Pinpoint the cell where the given text exists, returning its [X, Y] midpoint coordinate. 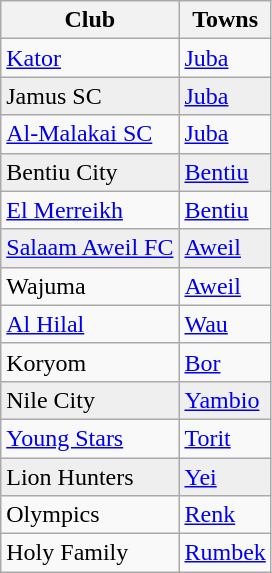
Bor [225, 362]
Wajuma [90, 286]
Kator [90, 58]
Jamus SC [90, 96]
Yei [225, 477]
Holy Family [90, 553]
Lion Hunters [90, 477]
Club [90, 20]
Renk [225, 515]
Al Hilal [90, 324]
Towns [225, 20]
Young Stars [90, 438]
Salaam Aweil FC [90, 248]
Torit [225, 438]
Bentiu City [90, 172]
Al-Malakai SC [90, 134]
Wau [225, 324]
Nile City [90, 400]
Yambio [225, 400]
Koryom [90, 362]
Olympics [90, 515]
Rumbek [225, 553]
El Merreikh [90, 210]
